Return (x, y) of the center of cell containing provided text 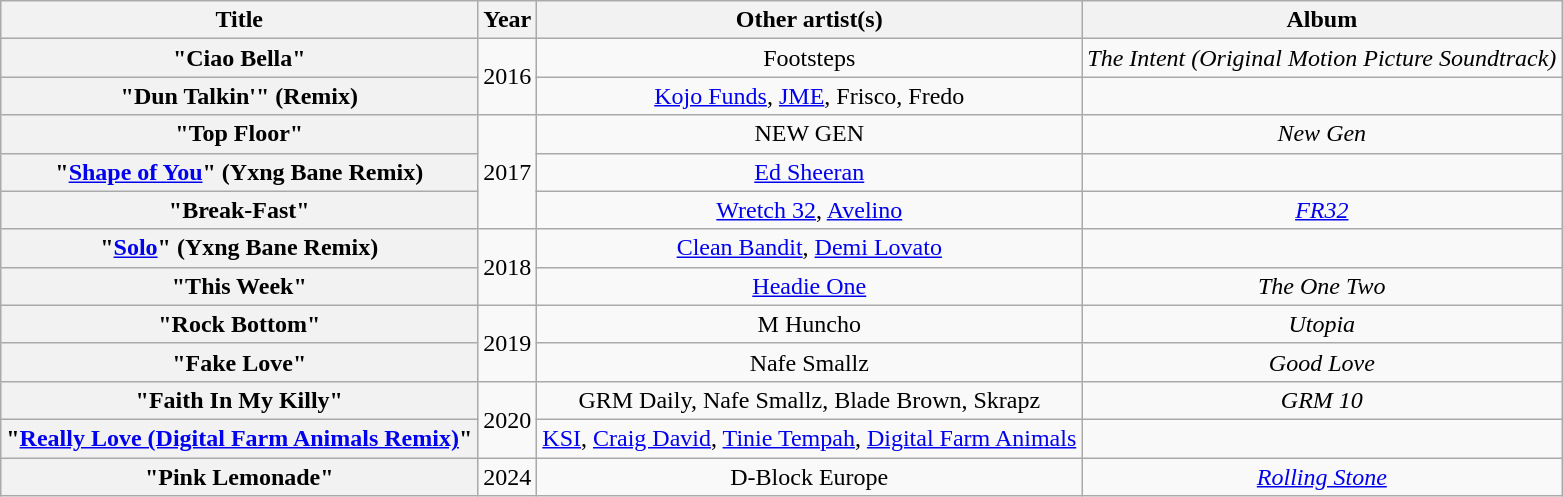
"Solo" (Yxng Bane Remix) (240, 248)
Other artist(s) (810, 20)
"Shape of You" (Yxng Bane Remix) (240, 172)
Title (240, 20)
"Faith In My Killy" (240, 400)
KSI, Craig David, Tinie Tempah, Digital Farm Animals (810, 438)
The One Two (1322, 286)
Wretch 32, Avelino (810, 210)
"Fake Love" (240, 362)
M Huncho (810, 324)
FR32 (1322, 210)
Clean Bandit, Demi Lovato (810, 248)
NEW GEN (810, 134)
Year (508, 20)
"Top Floor" (240, 134)
"Pink Lemonade" (240, 477)
"Break-Fast" (240, 210)
Kojo Funds, JME, Frisco, Fredo (810, 96)
New Gen (1322, 134)
Headie One (810, 286)
D-Block Europe (810, 477)
Ed Sheeran (810, 172)
2018 (508, 267)
2016 (508, 77)
2017 (508, 172)
"Really Love (Digital Farm Animals Remix)" (240, 438)
GRM Daily, Nafe Smallz, Blade Brown, Skrapz (810, 400)
Rolling Stone (1322, 477)
The Intent (Original Motion Picture Soundtrack) (1322, 58)
Nafe Smallz (810, 362)
"Rock Bottom" (240, 324)
"Dun Talkin'" (Remix) (240, 96)
GRM 10 (1322, 400)
2020 (508, 419)
"Ciao Bella" (240, 58)
Utopia (1322, 324)
Album (1322, 20)
2024 (508, 477)
2019 (508, 343)
Footsteps (810, 58)
Good Love (1322, 362)
"This Week" (240, 286)
